Return [x, y] of the center of cell containing provided text 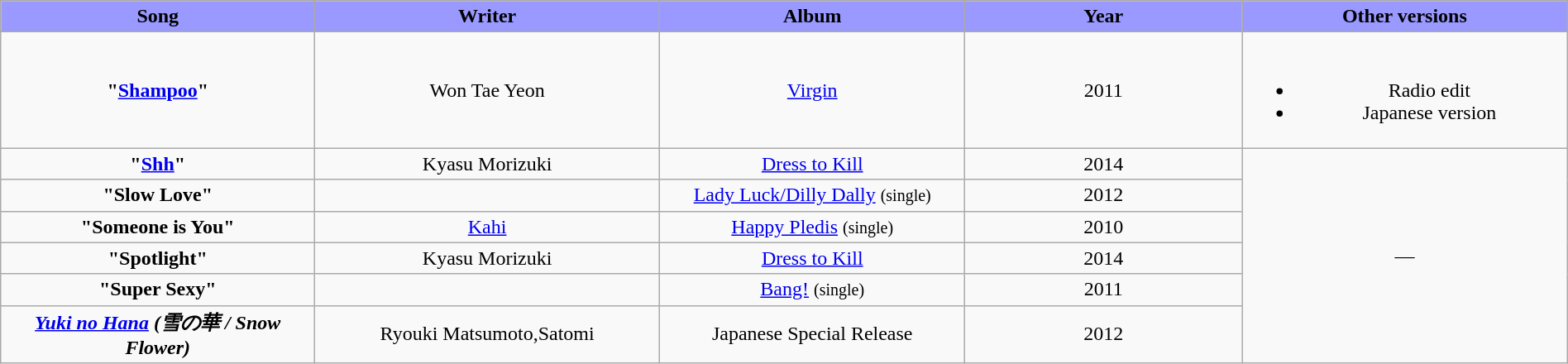
Yuki no Hana (雪の華 / Snow Flower) [158, 334]
Virgin [812, 90]
2010 [1103, 227]
Album [812, 17]
"Slow Love" [158, 195]
"Someone is You" [158, 227]
— [1405, 256]
"Super Sexy" [158, 290]
Japanese Special Release [812, 334]
Ryouki Matsumoto,Satomi [488, 334]
"Shh" [158, 164]
Year [1103, 17]
Song [158, 17]
Kahi [488, 227]
Radio editJapanese version [1405, 90]
Won Tae Yeon [488, 90]
Happy Pledis (single) [812, 227]
Lady Luck/Dilly Dally (single) [812, 195]
"Spotlight" [158, 258]
Other versions [1405, 17]
"Shampoo" [158, 90]
Writer [488, 17]
Bang! (single) [812, 290]
